Determine the (x, y) coordinate at the center of the cell enclosing the given text.  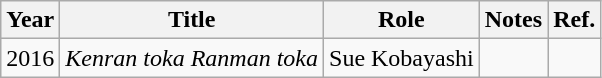
Kenran toka Ranman toka (192, 58)
Role (402, 20)
2016 (30, 58)
Notes (513, 20)
Year (30, 20)
Ref. (574, 20)
Title (192, 20)
Sue Kobayashi (402, 58)
